From the cell containing the given text, extract its center point as [x, y] coordinate. 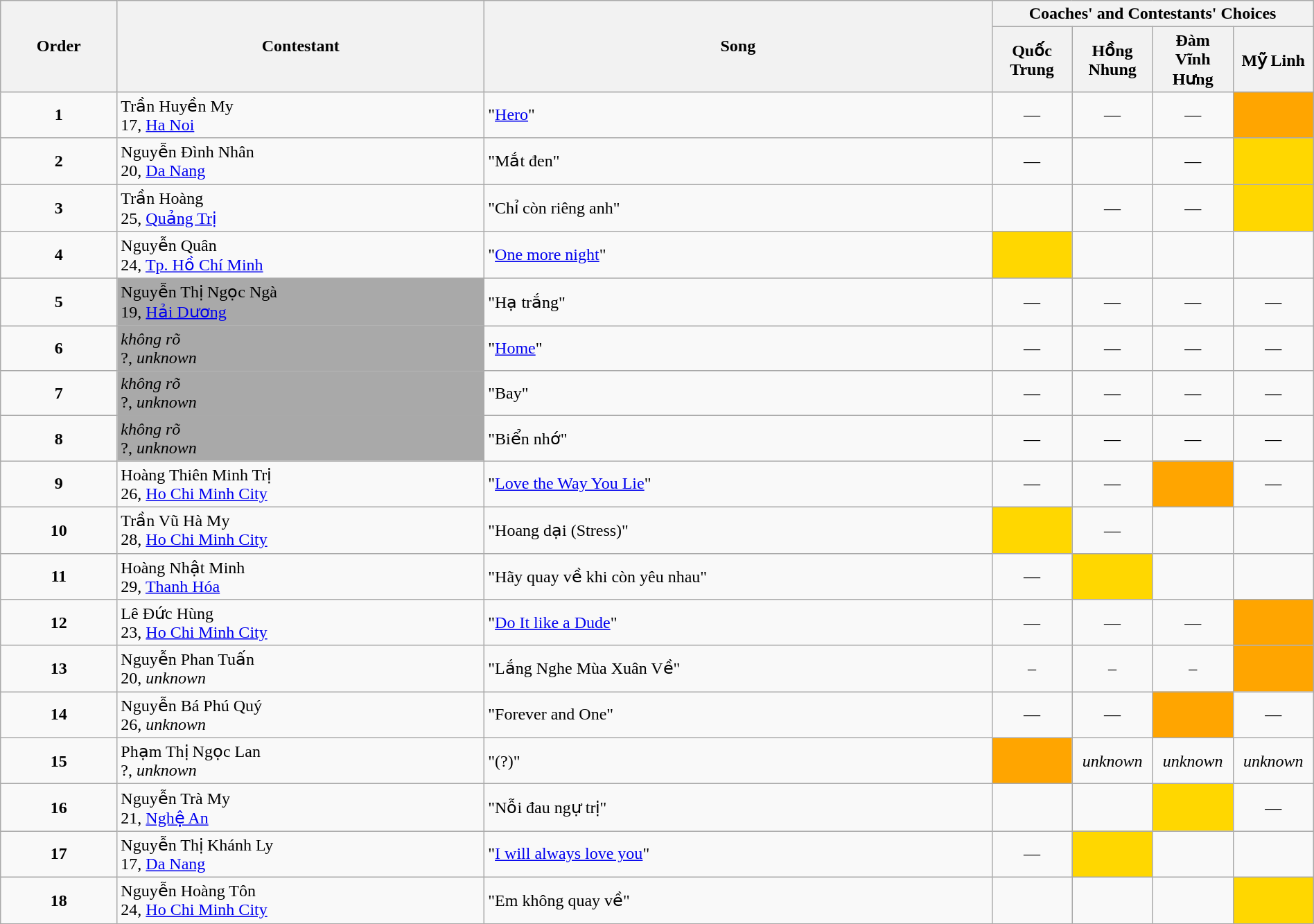
Đàm Vĩnh Hưng [1193, 60]
Nguyễn Đình Nhân20, Da Nang [301, 161]
Contestant [301, 46]
18 [59, 900]
Phạm Thị Ngọc Lan?, unknown [301, 761]
5 [59, 302]
7 [59, 394]
Nguyễn Trà My21, Nghệ An [301, 808]
8 [59, 438]
11 [59, 577]
"Hero" [738, 115]
"Mắt đen" [738, 161]
Nguyễn Phan Tuấn20, unknown [301, 668]
Nguyễn Hoàng Tôn24, Ho Chi Minh City [301, 900]
"Forever and One" [738, 715]
"Lắng Nghe Mùa Xuân Về" [738, 668]
Trần Hoàng25, Quảng Trị [301, 208]
Order [59, 46]
Trần Vũ Hà My28, Ho Chi Minh City [301, 530]
"One more night" [738, 255]
14 [59, 715]
"Hoang dại (Stress)" [738, 530]
"Em không quay về" [738, 900]
1 [59, 115]
Nguyễn Quân24, Tp. Hồ Chí Minh [301, 255]
12 [59, 622]
"Home" [738, 348]
Coaches' and Contestants' Choices [1153, 14]
6 [59, 348]
"Bay" [738, 394]
"Hạ trắng" [738, 302]
16 [59, 808]
"I will always love you" [738, 854]
Hoàng Nhật Minh29, Thanh Hóa [301, 577]
"Nỗi đau ngự trị" [738, 808]
Lê Đức Hùng23, Ho Chi Minh City [301, 622]
Nguyễn Thị Ngọc Ngà19, Hải Dương [301, 302]
Nguyễn Bá Phú Quý26, unknown [301, 715]
Song [738, 46]
Quốc Trung [1032, 60]
Mỹ Linh [1273, 60]
"Hãy quay về khi còn yêu nhau" [738, 577]
10 [59, 530]
4 [59, 255]
17 [59, 854]
"Love the Way You Lie" [738, 484]
Trần Huyền My17, Ha Noi [301, 115]
Nguyễn Thị Khánh Ly17, Da Nang [301, 854]
"Biển nhớ" [738, 438]
3 [59, 208]
15 [59, 761]
"Do It like a Dude" [738, 622]
Hồng Nhung [1112, 60]
9 [59, 484]
Hoàng Thiên Minh Trị26, Ho Chi Minh City [301, 484]
"Chỉ còn riêng anh" [738, 208]
2 [59, 161]
13 [59, 668]
"(?)" [738, 761]
